Locate the cell with the specified text and output its [X, Y] center coordinate. 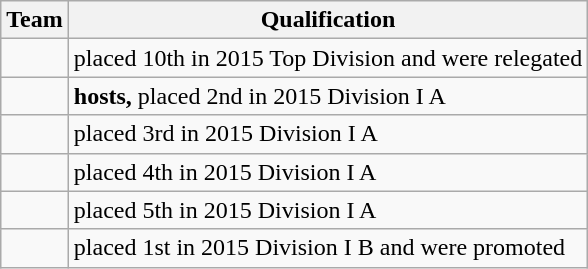
Team [35, 20]
placed 3rd in 2015 Division I A [328, 134]
placed 5th in 2015 Division I A [328, 210]
placed 10th in 2015 Top Division and were relegated [328, 58]
placed 4th in 2015 Division I A [328, 172]
hosts, placed 2nd in 2015 Division I A [328, 96]
Qualification [328, 20]
placed 1st in 2015 Division I B and were promoted [328, 248]
